Detect which cell encompasses the target text, then output its [X, Y] center coordinate. 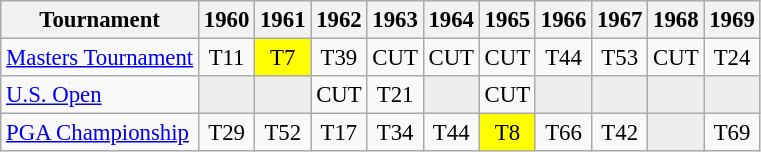
T21 [395, 95]
T39 [339, 58]
T53 [620, 58]
T34 [395, 133]
1967 [620, 20]
1968 [676, 20]
T24 [732, 58]
T42 [620, 133]
1964 [451, 20]
T69 [732, 133]
T66 [563, 133]
T11 [227, 58]
1963 [395, 20]
T52 [283, 133]
PGA Championship [100, 133]
1962 [339, 20]
Masters Tournament [100, 58]
T8 [507, 133]
Tournament [100, 20]
1961 [283, 20]
1965 [507, 20]
U.S. Open [100, 95]
T17 [339, 133]
T29 [227, 133]
1966 [563, 20]
T7 [283, 58]
1969 [732, 20]
1960 [227, 20]
